Return [X, Y] of the center of cell containing provided text 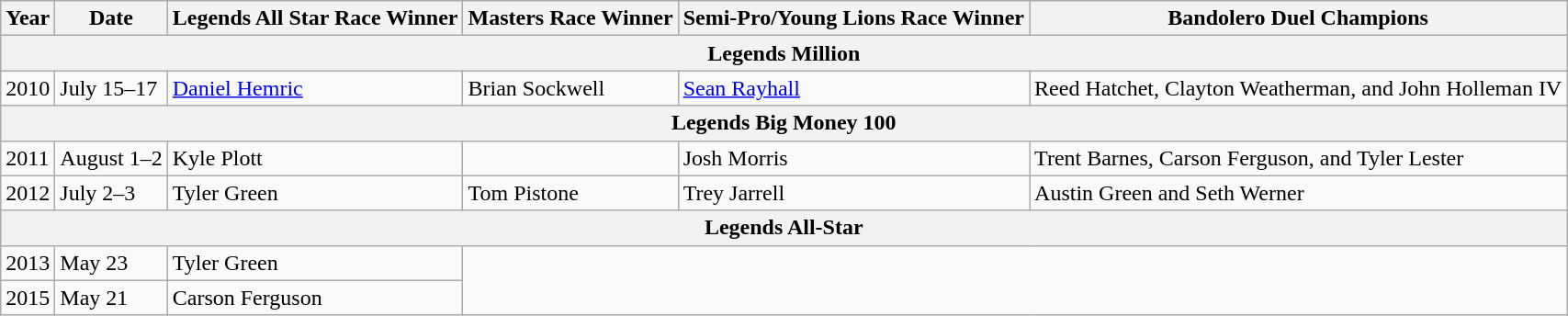
Tom Pistone [570, 193]
Josh Morris [853, 158]
2011 [28, 158]
Date [111, 18]
Daniel Hemric [315, 88]
Austin Green and Seth Werner [1299, 193]
Legends All Star Race Winner [315, 18]
2010 [28, 88]
May 23 [111, 263]
Legends All-Star [784, 228]
Bandolero Duel Champions [1299, 18]
Legends Big Money 100 [784, 123]
Reed Hatchet, Clayton Weatherman, and John Holleman IV [1299, 88]
Semi-Pro/Young Lions Race Winner [853, 18]
2012 [28, 193]
July 2–3 [111, 193]
May 21 [111, 298]
Trey Jarrell [853, 193]
Kyle Plott [315, 158]
July 15–17 [111, 88]
Trent Barnes, Carson Ferguson, and Tyler Lester [1299, 158]
2013 [28, 263]
Year [28, 18]
Sean Rayhall [853, 88]
August 1–2 [111, 158]
Brian Sockwell [570, 88]
Legends Million [784, 53]
Carson Ferguson [315, 298]
2015 [28, 298]
Masters Race Winner [570, 18]
